Return [X, Y] of the center of cell containing provided text 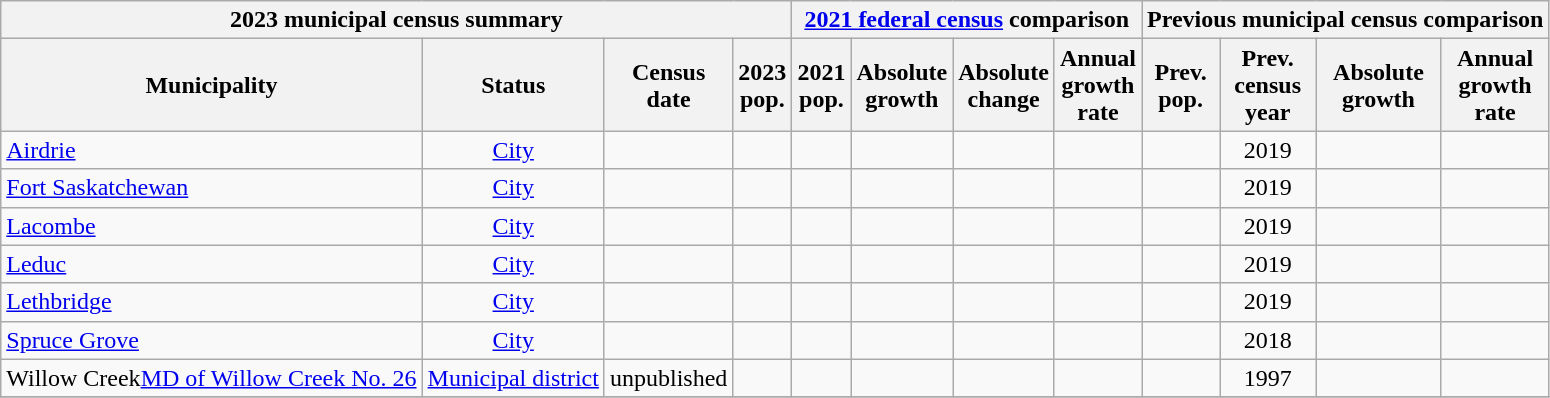
unpublished [668, 378]
Prev.censusyear [1268, 85]
2023 municipal census summary [396, 20]
2018 [1268, 340]
Spruce Grove [212, 340]
Prev.pop. [1181, 85]
Municipality [212, 85]
Lethbridge [212, 302]
Previous municipal census comparison [1346, 20]
Municipal district [513, 378]
2023pop. [762, 85]
Airdrie [212, 150]
Absolutechange [1004, 85]
2021 federal census comparison [967, 20]
Censusdate [668, 85]
Lacombe [212, 226]
1997 [1268, 378]
Leduc [212, 264]
Fort Saskatchewan [212, 188]
Willow CreekMD of Willow Creek No. 26 [212, 378]
Status [513, 85]
2021pop. [822, 85]
